Identify which cell holds the provided text, then report its [x, y] central coordinate. 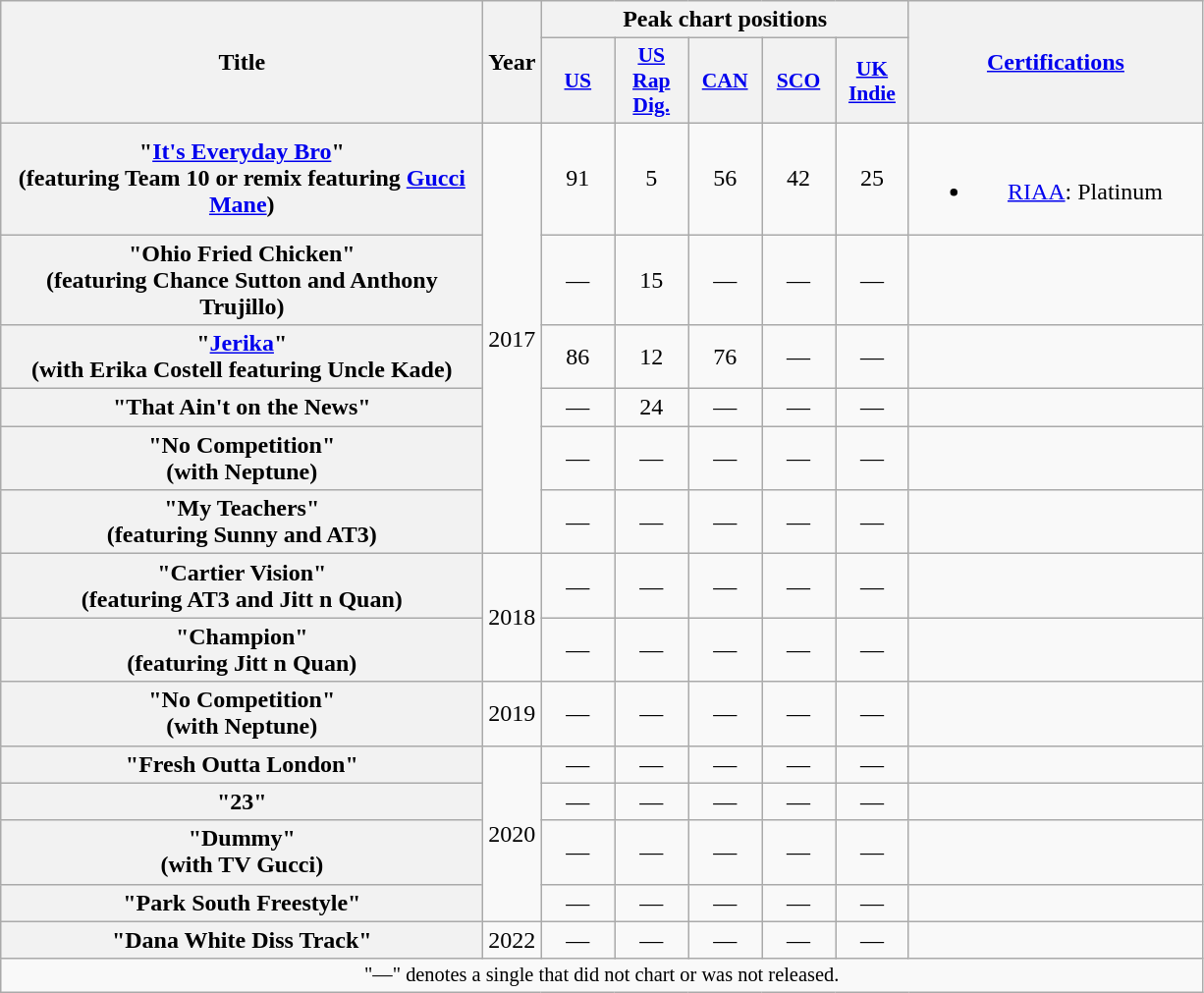
Certifications [1055, 63]
91 [577, 179]
"It's Everyday Bro"(featuring Team 10 or remix featuring Gucci Mane) [242, 179]
"Cartier Vision"(featuring AT3 and Jitt n Quan) [242, 585]
2018 [513, 618]
"Champion"(featuring Jitt n Quan) [242, 650]
56 [725, 179]
US [577, 81]
2017 [513, 338]
25 [872, 179]
"Dummy"(with TV Gucci) [242, 853]
"My Teachers"(featuring Sunny and AT3) [242, 523]
"—" denotes a single that did not chart or was not released. [602, 975]
SCO [799, 81]
"That Ain't on the News" [242, 408]
"Fresh Outta London" [242, 764]
"Ohio Fried Chicken"(featuring Chance Sutton and Anthony Trujillo) [242, 279]
42 [799, 179]
CAN [725, 81]
15 [652, 279]
Year [513, 63]
"Dana White Diss Track" [242, 940]
"23" [242, 801]
24 [652, 408]
Peak chart positions [725, 20]
"Park South Freestyle" [242, 903]
Title [242, 63]
USRapDig. [652, 81]
2019 [513, 713]
2022 [513, 940]
76 [725, 358]
86 [577, 358]
UK Indie [872, 81]
2020 [513, 833]
12 [652, 358]
"Jerika"(with Erika Costell featuring Uncle Kade) [242, 358]
5 [652, 179]
RIAA: Platinum [1055, 179]
